Scan for the cell matching the given text and deliver its [X, Y] coordinate at center. 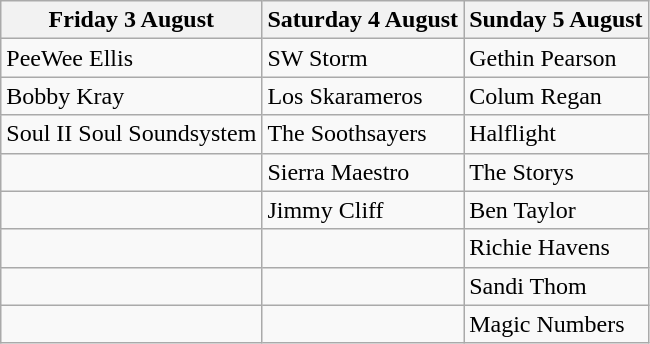
Sunday 5 August [556, 20]
The Soothsayers [363, 134]
Colum Regan [556, 96]
Gethin Pearson [556, 58]
Los Skarameros [363, 96]
Richie Havens [556, 248]
Jimmy Cliff [363, 210]
PeeWee Ellis [132, 58]
Saturday 4 August [363, 20]
Bobby Kray [132, 96]
Sierra Maestro [363, 172]
Friday 3 August [132, 20]
Sandi Thom [556, 286]
Ben Taylor [556, 210]
The Storys [556, 172]
Magic Numbers [556, 324]
Soul II Soul Soundsystem [132, 134]
SW Storm [363, 58]
Halflight [556, 134]
